Search for the cell housing the specified text and yield its [x, y] center coordinate. 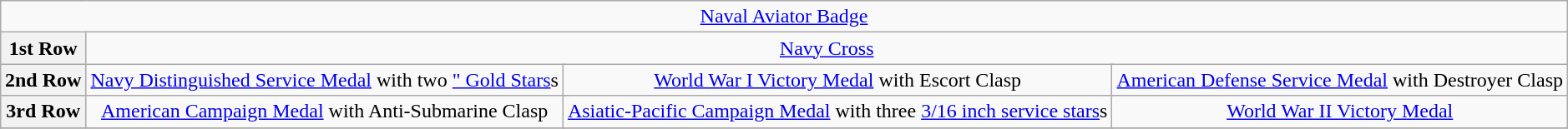
American Defense Service Medal with Destroyer Clasp [1340, 80]
Asiatic-Pacific Campaign Medal with three 3/16 inch service starss [837, 112]
World War I Victory Medal with Escort Clasp [837, 80]
3rd Row [43, 112]
1st Row [43, 48]
Navy Cross [827, 48]
2nd Row [43, 80]
Naval Aviator Badge [783, 17]
Navy Distinguished Service Medal with two " Gold Starss [325, 80]
American Campaign Medal with Anti-Submarine Clasp [325, 112]
World War II Victory Medal [1340, 112]
